Provide the [x, y] coordinate of the cell's center where the given text is located.  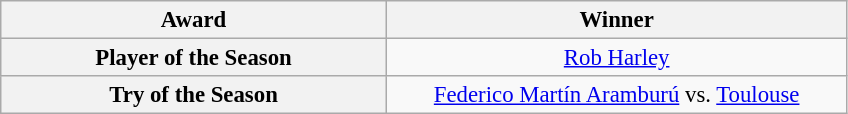
Player of the Season [194, 58]
Rob Harley [616, 58]
Federico Martín Aramburú vs. Toulouse [616, 95]
Award [194, 20]
Winner [616, 20]
Try of the Season [194, 95]
